Capture the cell that displays the provided text and extract its [X, Y] central coordinate. 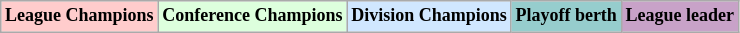
League Champions [80, 16]
Playoff berth [566, 16]
League leader [680, 16]
Conference Champions [252, 16]
Division Champions [429, 16]
